Provide the [X, Y] coordinate of the cell's center where the given text is located.  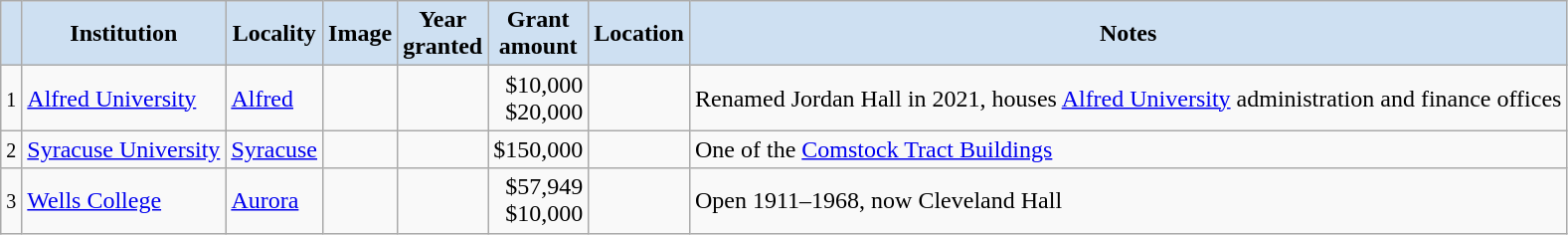
Aurora [274, 201]
Alfred [274, 98]
2 [12, 149]
Institution [123, 34]
Renamed Jordan Hall in 2021, houses Alfred University administration and finance offices [1128, 98]
$57,949$10,000 [539, 201]
Syracuse [274, 149]
$150,000 [539, 149]
3 [12, 201]
1 [12, 98]
One of the Comstock Tract Buildings [1128, 149]
Grantamount [539, 34]
Notes [1128, 34]
Wells College [123, 201]
Image [360, 34]
Locality [274, 34]
Location [639, 34]
Syracuse University [123, 149]
Yeargranted [443, 34]
Alfred University [123, 98]
Open 1911–1968, now Cleveland Hall [1128, 201]
$10,000$20,000 [539, 98]
